Locate the cell with the specified text and output its (X, Y) center coordinate. 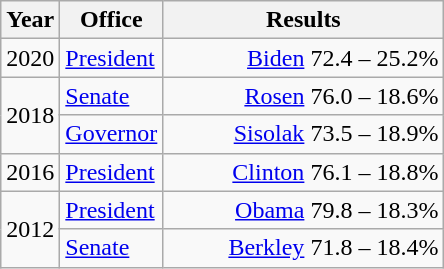
2016 (30, 172)
Results (304, 20)
Biden 72.4 – 25.2% (304, 58)
2020 (30, 58)
Obama 79.8 – 18.3% (304, 210)
Sisolak 73.5 – 18.9% (304, 134)
2018 (30, 115)
Office (112, 20)
Clinton 76.1 – 18.8% (304, 172)
Year (30, 20)
Berkley 71.8 – 18.4% (304, 248)
2012 (30, 229)
Governor (112, 134)
Rosen 76.0 – 18.6% (304, 96)
